For the text-containing cell, return its midpoint in [X, Y] coordinate format. 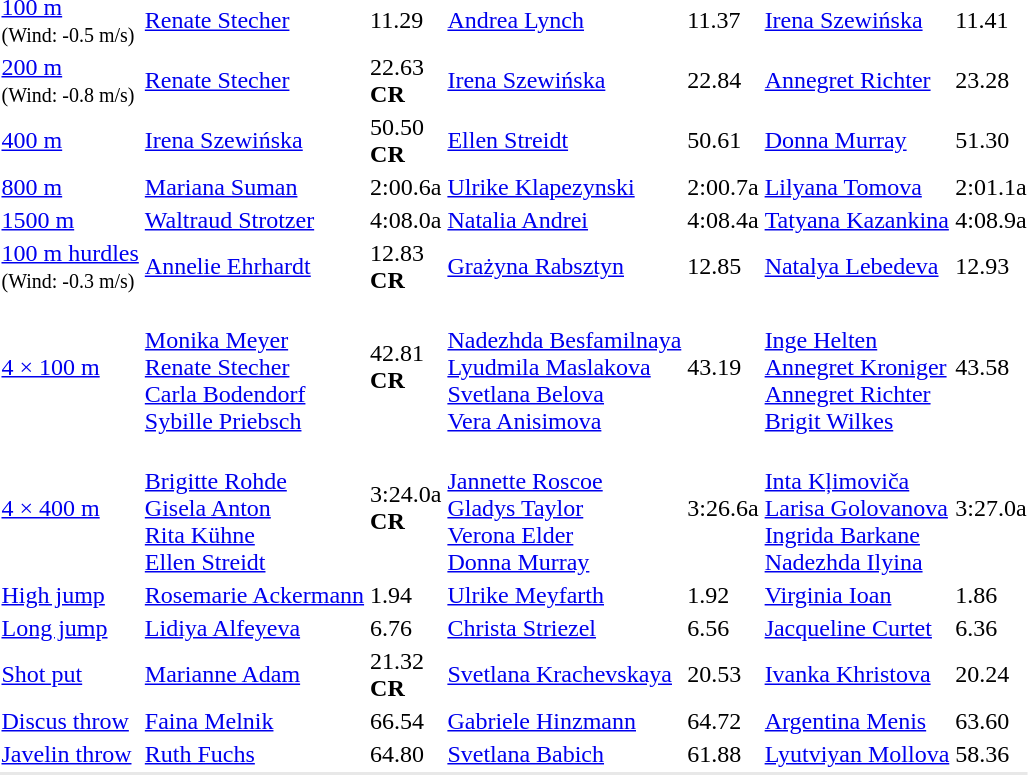
Virginia Ioan [857, 595]
6.36 [991, 628]
Ellen Streidt [564, 140]
50.61 [723, 140]
22.63CR [406, 80]
42.81CR [406, 367]
61.88 [723, 754]
2:00.6a [406, 187]
Long jump [70, 628]
6.76 [406, 628]
400 m [70, 140]
23.28 [991, 80]
20.24 [991, 674]
Rosemarie Ackermann [254, 595]
Gabriele Hinzmann [564, 721]
Svetlana Krachevskaya [564, 674]
64.72 [723, 721]
Inta KļimovičaLarisa GolovanovaIngrida BarkaneNadezhda Ilyina [857, 508]
2:00.7a [723, 187]
Annelie Ehrhardt [254, 266]
43.19 [723, 367]
3:27.0a [991, 508]
12.83CR [406, 266]
4 × 400 m [70, 508]
Nadezhda BesfamilnayaLyudmila MaslakovaSvetlana BelovaVera Anisimova [564, 367]
Ulrike Meyfarth [564, 595]
20.53 [723, 674]
4:08.4a [723, 220]
Mariana Suman [254, 187]
Svetlana Babich [564, 754]
Grażyna Rabsztyn [564, 266]
Marianne Adam [254, 674]
21.32CR [406, 674]
3:24.0aCR [406, 508]
66.54 [406, 721]
Monika MeyerRenate StecherCarla BodendorfSybille Priebsch [254, 367]
1500 m [70, 220]
Ulrike Klapezynski [564, 187]
Ivanka Khristova [857, 674]
Shot put [70, 674]
2:01.1a [991, 187]
Waltraud Strotzer [254, 220]
Annegret Richter [857, 80]
12.85 [723, 266]
Javelin throw [70, 754]
43.58 [991, 367]
Jannette RoscoeGladys TaylorVerona ElderDonna Murray [564, 508]
4:08.0a [406, 220]
51.30 [991, 140]
Discus throw [70, 721]
Donna Murray [857, 140]
Renate Stecher [254, 80]
50.50CR [406, 140]
63.60 [991, 721]
100 m hurdles(Wind: -0.3 m/s) [70, 266]
Lyutviyan Mollova [857, 754]
Christa Striezel [564, 628]
High jump [70, 595]
4 × 100 m [70, 367]
Jacqueline Curtet [857, 628]
22.84 [723, 80]
Ruth Fuchs [254, 754]
6.56 [723, 628]
Tatyana Kazankina [857, 220]
Argentina Menis [857, 721]
Brigitte RohdeGisela AntonRita KühneEllen Streidt [254, 508]
1.92 [723, 595]
64.80 [406, 754]
4:08.9a [991, 220]
3:26.6a [723, 508]
58.36 [991, 754]
Natalya Lebedeva [857, 266]
1.94 [406, 595]
1.86 [991, 595]
12.93 [991, 266]
200 m(Wind: -0.8 m/s) [70, 80]
Lidiya Alfeyeva [254, 628]
Natalia Andrei [564, 220]
Inge HeltenAnnegret KronigerAnnegret RichterBrigit Wilkes [857, 367]
800 m [70, 187]
Faina Melnik [254, 721]
Lilyana Tomova [857, 187]
